Locate the cell with the specified text and output its (X, Y) center coordinate. 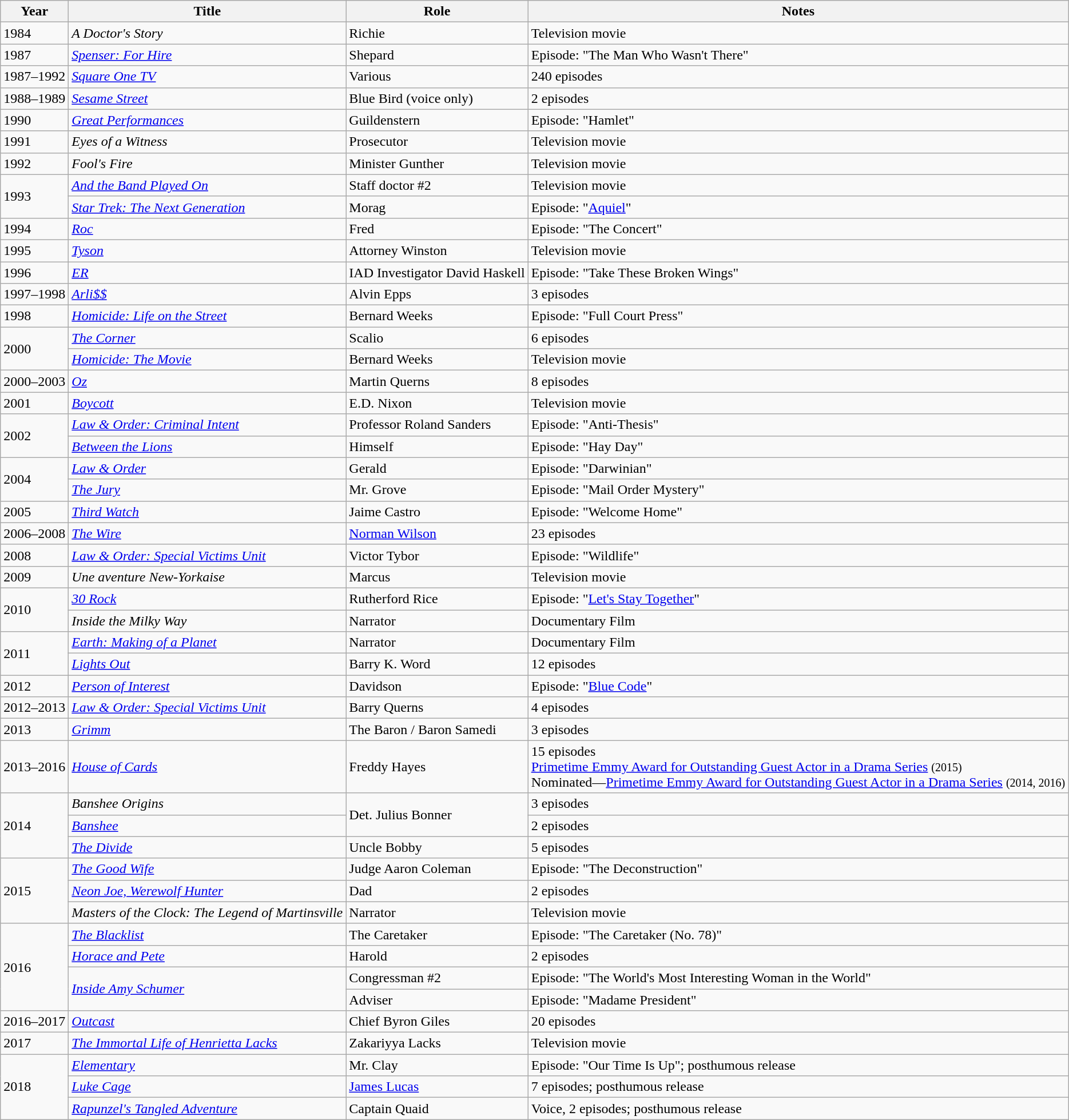
Star Trek: The Next Generation (207, 207)
2016 (34, 967)
Prosecutor (437, 142)
1990 (34, 120)
Masters of the Clock: The Legend of Martinsville (207, 912)
2000 (34, 349)
The Wire (207, 533)
2006–2008 (34, 533)
Dad (437, 891)
Elementary (207, 1065)
Grimm (207, 730)
12 episodes (798, 664)
Episode: "The Deconstruction" (798, 869)
Blue Bird (voice only) (437, 98)
Chief Byron Giles (437, 1022)
Sesame Street (207, 98)
The Immortal Life of Henrietta Lacks (207, 1043)
2008 (34, 555)
Voice, 2 episodes; posthumous release (798, 1109)
Notes (798, 11)
2004 (34, 479)
Oz (207, 381)
And the Band Played On (207, 185)
James Lucas (437, 1087)
The Caretaker (437, 934)
The Baron / Baron Samedi (437, 730)
Une aventure New-Yorkaise (207, 577)
Guildenstern (437, 120)
The Blacklist (207, 934)
1995 (34, 250)
Law & Order: Criminal Intent (207, 425)
1992 (34, 164)
Zakariyya Lacks (437, 1043)
Homicide: Life on the Street (207, 316)
Horace and Pete (207, 956)
Episode: "Aquiel" (798, 207)
Attorney Winston (437, 250)
2015 (34, 891)
ER (207, 273)
Arli$$ (207, 294)
Law & Order (207, 468)
2002 (34, 436)
Episode: "Mail Order Mystery" (798, 490)
Congressman #2 (437, 978)
Outcast (207, 1022)
Eyes of a Witness (207, 142)
2000–2003 (34, 381)
Minister Gunther (437, 164)
Freddy Hayes (437, 767)
8 episodes (798, 381)
23 episodes (798, 533)
Title (207, 11)
2018 (34, 1087)
Episode: "Our Time Is Up"; posthumous release (798, 1065)
Tyson (207, 250)
2014 (34, 826)
Luke Cage (207, 1087)
5 episodes (798, 847)
Spenser: For Hire (207, 55)
Adviser (437, 1000)
1987–1992 (34, 77)
Inside the Milky Way (207, 620)
1991 (34, 142)
Earth: Making of a Planet (207, 643)
Marcus (437, 577)
Square One TV (207, 77)
Victor Tybor (437, 555)
1984 (34, 33)
Between the Lions (207, 447)
Fool's Fire (207, 164)
Richie (437, 33)
1996 (34, 273)
House of Cards (207, 767)
Episode: "Full Court Press" (798, 316)
Various (437, 77)
E.D. Nixon (437, 403)
Shepard (437, 55)
Rutherford Rice (437, 599)
2012–2013 (34, 708)
Morag (437, 207)
Episode: "Hay Day" (798, 447)
Episode: "Take These Broken Wings" (798, 273)
Person of Interest (207, 686)
The Corner (207, 338)
2005 (34, 512)
Himself (437, 447)
Harold (437, 956)
Uncle Bobby (437, 847)
1987 (34, 55)
Neon Joe, Werewolf Hunter (207, 891)
Episode: "Blue Code" (798, 686)
Davidson (437, 686)
Episode: "The Concert" (798, 229)
Episode: "The Caretaker (No. 78)" (798, 934)
Banshee (207, 826)
Homicide: The Movie (207, 360)
2011 (34, 653)
Mr. Clay (437, 1065)
Barry K. Word (437, 664)
Barry Querns (437, 708)
A Doctor's Story (207, 33)
Year (34, 11)
2013 (34, 730)
Rapunzel's Tangled Adventure (207, 1109)
Episode: "Anti-Thesis" (798, 425)
2016–2017 (34, 1022)
Fred (437, 229)
Gerald (437, 468)
Norman Wilson (437, 533)
Episode: "Darwinian" (798, 468)
240 episodes (798, 77)
Captain Quaid (437, 1109)
Third Watch (207, 512)
2017 (34, 1043)
1993 (34, 196)
2009 (34, 577)
Episode: "Let's Stay Together" (798, 599)
20 episodes (798, 1022)
Boycott (207, 403)
Lights Out (207, 664)
Martin Querns (437, 381)
1988–1989 (34, 98)
Episode: "Madame President" (798, 1000)
1997–1998 (34, 294)
Staff doctor #2 (437, 185)
2010 (34, 609)
Inside Amy Schumer (207, 989)
1998 (34, 316)
Mr. Grove (437, 490)
The Jury (207, 490)
Roc (207, 229)
Jaime Castro (437, 512)
Judge Aaron Coleman (437, 869)
Episode: "Hamlet" (798, 120)
Professor Roland Sanders (437, 425)
7 episodes; posthumous release (798, 1087)
4 episodes (798, 708)
Banshee Origins (207, 804)
1994 (34, 229)
Alvin Epps (437, 294)
Scalio (437, 338)
Episode: "Wildlife" (798, 555)
Great Performances (207, 120)
Episode: "The Man Who Wasn't There" (798, 55)
2012 (34, 686)
Episode: "The World's Most Interesting Woman in the World" (798, 978)
30 Rock (207, 599)
The Divide (207, 847)
IAD Investigator David Haskell (437, 273)
2013–2016 (34, 767)
2001 (34, 403)
6 episodes (798, 338)
The Good Wife (207, 869)
Role (437, 11)
Det. Julius Bonner (437, 815)
Episode: "Welcome Home" (798, 512)
